Search for the cell housing the specified text and yield its (x, y) center coordinate. 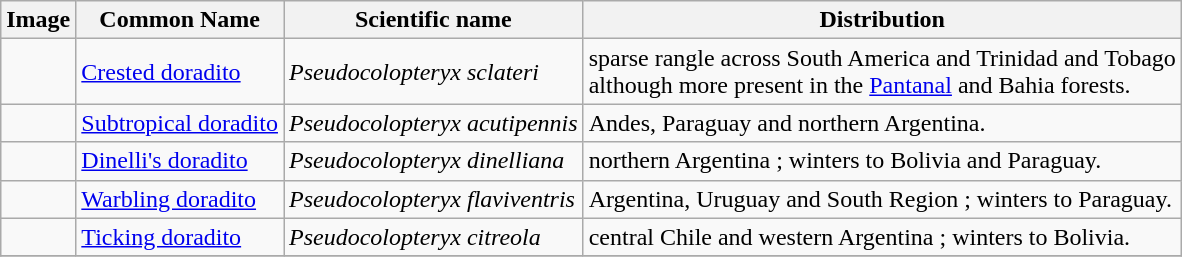
Scientific name (434, 20)
Distribution (882, 20)
Ticking doradito (180, 237)
Image (38, 20)
Common Name (180, 20)
Warbling doradito (180, 199)
Pseudocolopteryx citreola (434, 237)
Pseudocolopteryx sclateri (434, 72)
northern Argentina ; winters to Bolivia and Paraguay. (882, 161)
Pseudocolopteryx acutipennis (434, 123)
Crested doradito (180, 72)
sparse rangle across South America and Trinidad and Tobagoalthough more present in the Pantanal and Bahia forests. (882, 72)
Pseudocolopteryx dinelliana (434, 161)
Argentina, Uruguay and South Region ; winters to Paraguay. (882, 199)
Pseudocolopteryx flaviventris (434, 199)
Andes, Paraguay and northern Argentina. (882, 123)
Dinelli's doradito (180, 161)
Subtropical doradito (180, 123)
central Chile and western Argentina ; winters to Bolivia. (882, 237)
